For the text-containing cell, return its midpoint in (X, Y) coordinate format. 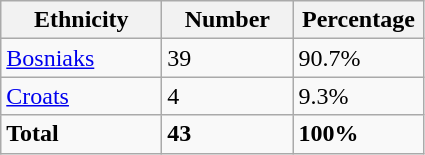
4 (228, 96)
Number (228, 20)
Croats (82, 96)
Ethnicity (82, 20)
Total (82, 134)
Bosniaks (82, 58)
43 (228, 134)
9.3% (358, 96)
100% (358, 134)
39 (228, 58)
Percentage (358, 20)
90.7% (358, 58)
